Detect which cell encompasses the target text, then output its [x, y] center coordinate. 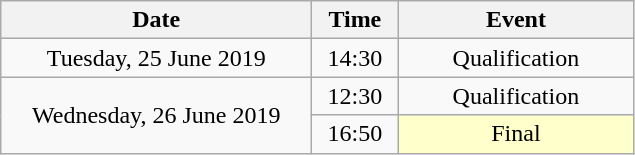
12:30 [355, 96]
Tuesday, 25 June 2019 [156, 58]
Final [516, 134]
16:50 [355, 134]
Wednesday, 26 June 2019 [156, 115]
Date [156, 20]
Event [516, 20]
14:30 [355, 58]
Time [355, 20]
